Determine the [X, Y] coordinate at the center of the cell enclosing the given text.  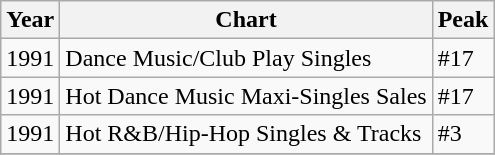
#3 [463, 134]
Hot R&B/Hip-Hop Singles & Tracks [246, 134]
Chart [246, 20]
Year [30, 20]
Peak [463, 20]
Dance Music/Club Play Singles [246, 58]
Hot Dance Music Maxi-Singles Sales [246, 96]
